Detect which cell encompasses the target text, then output its (x, y) center coordinate. 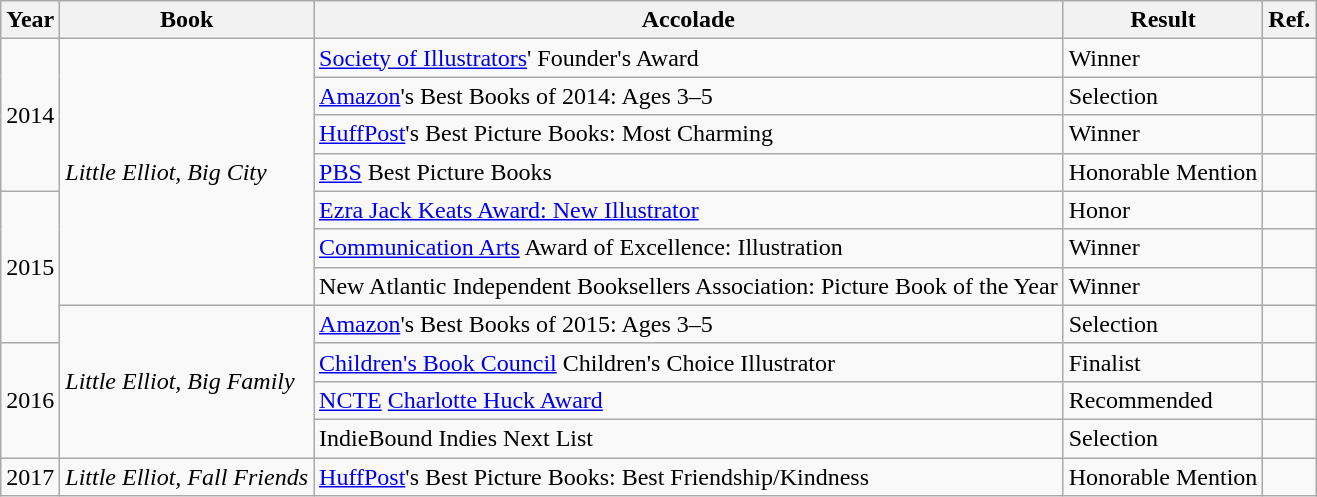
2017 (30, 477)
Recommended (1163, 400)
HuffPost's Best Picture Books: Best Friendship/Kindness (689, 477)
New Atlantic Independent Booksellers Association: Picture Book of the Year (689, 286)
Finalist (1163, 362)
Little Elliot, Big Family (187, 381)
Communication Arts Award of Excellence: Illustration (689, 248)
Ref. (1290, 20)
Accolade (689, 20)
Little Elliot, Big City (187, 172)
HuffPost's Best Picture Books: Most Charming (689, 134)
Children's Book Council Children's Choice Illustrator (689, 362)
Amazon's Best Books of 2014: Ages 3–5 (689, 96)
2014 (30, 115)
Book (187, 20)
PBS Best Picture Books (689, 172)
Year (30, 20)
IndieBound Indies Next List (689, 438)
2016 (30, 400)
Amazon's Best Books of 2015: Ages 3–5 (689, 324)
Result (1163, 20)
2015 (30, 267)
NCTE Charlotte Huck Award (689, 400)
Ezra Jack Keats Award: New Illustrator (689, 210)
Honor (1163, 210)
Society of Illustrators' Founder's Award (689, 58)
Little Elliot, Fall Friends (187, 477)
